Scan for the cell matching the given text and deliver its [X, Y] coordinate at center. 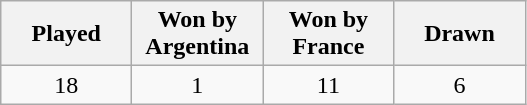
6 [460, 85]
18 [66, 85]
1 [198, 85]
Won byArgentina [198, 34]
Won byFrance [328, 34]
Drawn [460, 34]
Played [66, 34]
11 [328, 85]
